Determine the [x, y] coordinate at the center of the cell enclosing the given text.  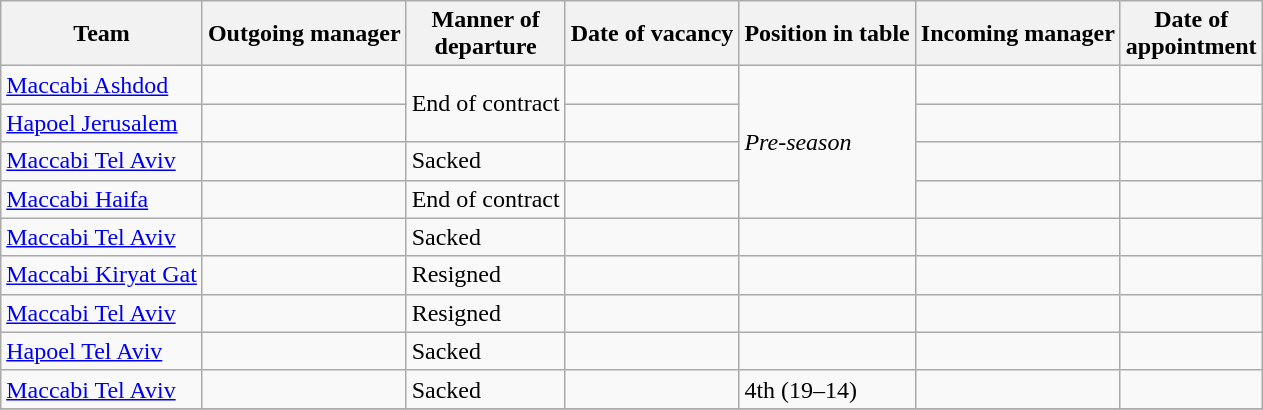
Maccabi Haifa [102, 199]
Position in table [827, 34]
Pre-season [827, 142]
Outgoing manager [304, 34]
Manner ofdeparture [486, 34]
Team [102, 34]
Hapoel Tel Aviv [102, 351]
Maccabi Kiryat Gat [102, 275]
Maccabi Ashdod [102, 85]
Date ofappointment [1191, 34]
Incoming manager [1018, 34]
4th (19–14) [827, 389]
Date of vacancy [652, 34]
Hapoel Jerusalem [102, 123]
